Detect which cell encompasses the target text, then output its (X, Y) center coordinate. 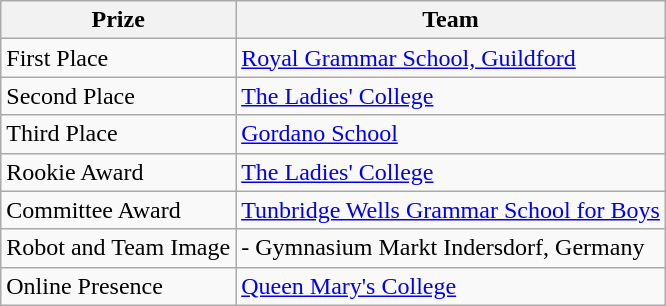
Rookie Award (118, 172)
Tunbridge Wells Grammar School for Boys (451, 210)
Committee Award (118, 210)
First Place (118, 58)
Online Presence (118, 286)
Gordano School (451, 134)
Robot and Team Image (118, 248)
Second Place (118, 96)
- Gymnasium Markt Indersdorf, Germany (451, 248)
Royal Grammar School, Guildford (451, 58)
Prize (118, 20)
Third Place (118, 134)
Team (451, 20)
Queen Mary's College (451, 286)
